Return the [x, y] coordinate for the center point of the cell that contains the specified text.  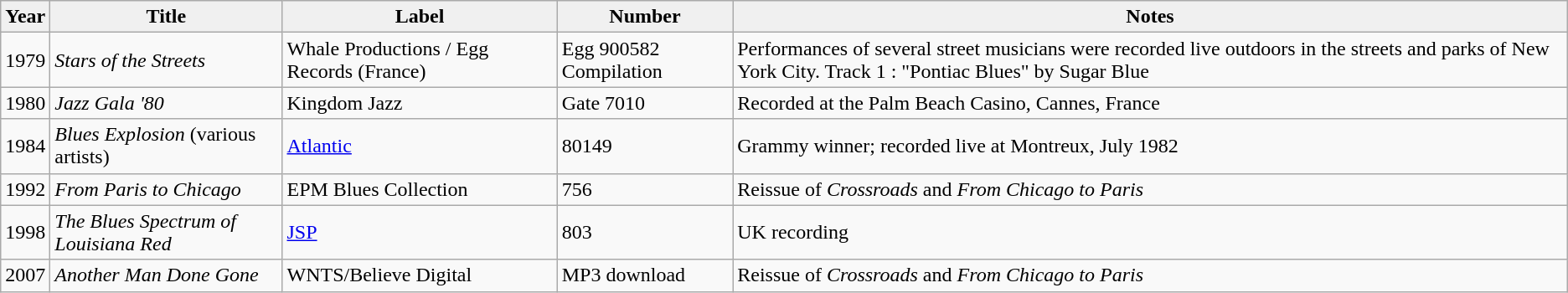
1984 [25, 146]
803 [645, 233]
UK recording [1151, 233]
1979 [25, 60]
Jazz Gala '80 [166, 103]
MP3 download [645, 275]
EPM Blues Collection [420, 189]
The Blues Spectrum of Louisiana Red [166, 233]
Title [166, 17]
Number [645, 17]
Kingdom Jazz [420, 103]
Gate 7010 [645, 103]
Atlantic [420, 146]
JSP [420, 233]
Stars of the Streets [166, 60]
80149 [645, 146]
Grammy winner; recorded live at Montreux, July 1982 [1151, 146]
Whale Productions / Egg Records (France) [420, 60]
Recorded at the Palm Beach Casino, Cannes, France [1151, 103]
1980 [25, 103]
WNTS/Believe Digital [420, 275]
Year [25, 17]
1992 [25, 189]
Label [420, 17]
756 [645, 189]
Blues Explosion (various artists) [166, 146]
Egg 900582 Compilation [645, 60]
Notes [1151, 17]
Another Man Done Gone [166, 275]
2007 [25, 275]
From Paris to Chicago [166, 189]
1998 [25, 233]
